Locate the cell with the specified text and output its [X, Y] center coordinate. 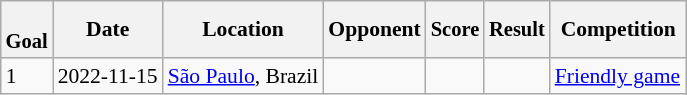
Result [517, 30]
1 [27, 77]
Competition [618, 30]
São Paulo, Brazil [244, 77]
Score [455, 30]
Goal [27, 30]
Friendly game [618, 77]
2022-11-15 [108, 77]
Date [108, 30]
Opponent [374, 30]
Location [244, 30]
